Output the [X, Y] coordinate of the center of the cell containing the given text.  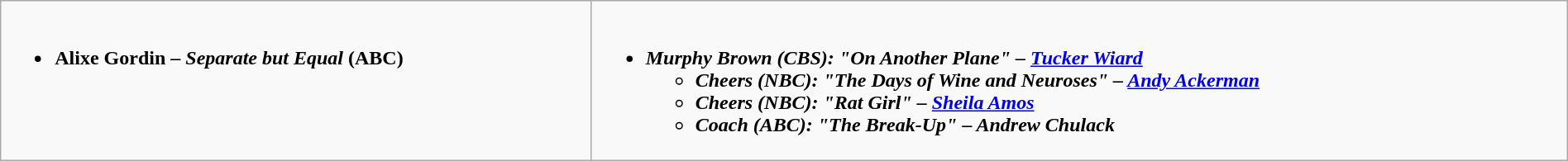
Alixe Gordin – Separate but Equal (ABC) [296, 81]
